Search for the cell housing the specified text and yield its [X, Y] center coordinate. 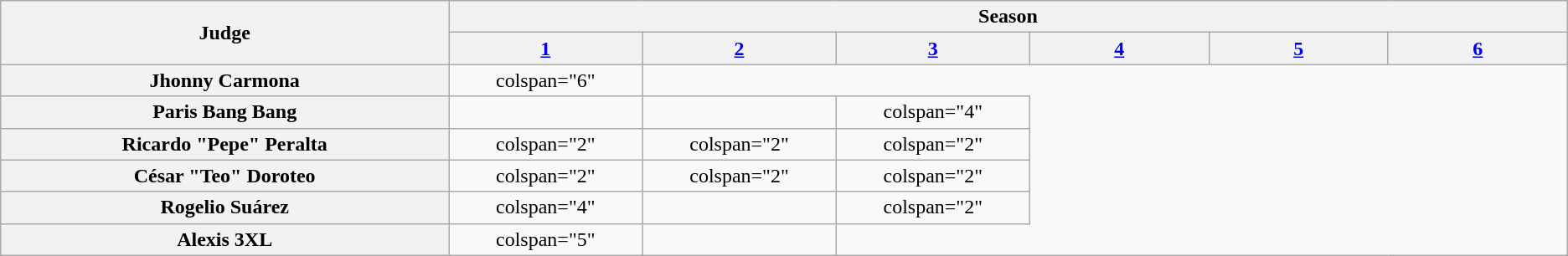
3 [933, 49]
Judge [224, 33]
Rogelio Suárez [224, 207]
1 [546, 49]
Alexis 3XL [224, 239]
6 [1478, 49]
César "Teo" Doroteo [224, 176]
Jhonny Carmona [224, 80]
colspan="5" [546, 239]
Ricardo "Pepe" Peralta [224, 144]
Paris Bang Bang [224, 112]
2 [739, 49]
4 [1119, 49]
colspan="6" [546, 80]
Season [1008, 17]
5 [1298, 49]
